Scan for the cell matching the given text and deliver its (x, y) coordinate at center. 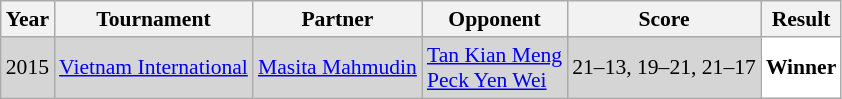
Vietnam International (154, 68)
21–13, 19–21, 21–17 (664, 68)
Tournament (154, 19)
Winner (802, 68)
Opponent (494, 19)
Score (664, 19)
Result (802, 19)
2015 (28, 68)
Tan Kian Meng Peck Yen Wei (494, 68)
Year (28, 19)
Masita Mahmudin (338, 68)
Partner (338, 19)
